Identify which cell holds the provided text, then report its (x, y) central coordinate. 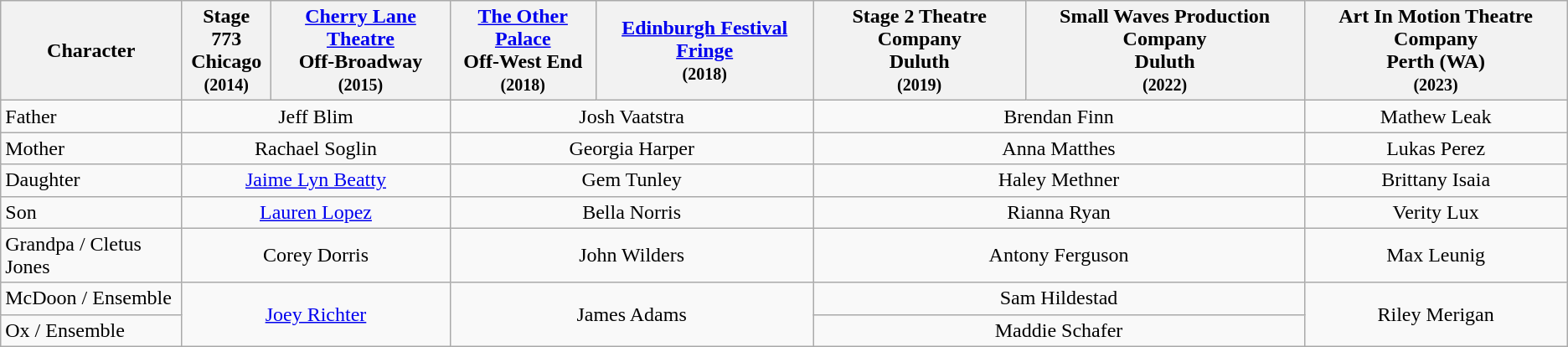
Father (91, 117)
Grandpa / Cletus Jones (91, 255)
Lauren Lopez (316, 212)
Son (91, 212)
Jaime Lyn Beatty (316, 180)
John Wilders (632, 255)
McDoon / Ensemble (91, 298)
Daughter (91, 180)
Rianna Ryan (1059, 212)
Mathew Leak (1436, 117)
Gem Tunley (632, 180)
Anna Matthes (1059, 148)
James Adams (632, 314)
Haley Methner (1059, 180)
Stage 2 Theatre CompanyDuluth(2019) (920, 50)
Antony Ferguson (1059, 255)
Joey Richter (316, 314)
Rachael Soglin (316, 148)
Lukas Perez (1436, 148)
Verity Lux (1436, 212)
Stage 773Chicago(2014) (226, 50)
Character (91, 50)
Corey Dorris (316, 255)
Ox / Ensemble (91, 330)
Edinburgh Festival Fringe(2018) (704, 50)
Brittany Isaia (1436, 180)
Cherry Lane TheatreOff-Broadway(2015) (360, 50)
Sam Hildestad (1059, 298)
Art In Motion Theatre CompanyPerth (WA)(2023) (1436, 50)
Brendan Finn (1059, 117)
Mother (91, 148)
Bella Norris (632, 212)
Max Leunig (1436, 255)
Maddie Schafer (1059, 330)
Georgia Harper (632, 148)
Josh Vaatstra (632, 117)
Riley Merigan (1436, 314)
The Other PalaceOff-West End(2018) (523, 50)
Small Waves Production CompanyDuluth(2022) (1164, 50)
Jeff Blim (316, 117)
